Detect which cell encompasses the target text, then output its [X, Y] center coordinate. 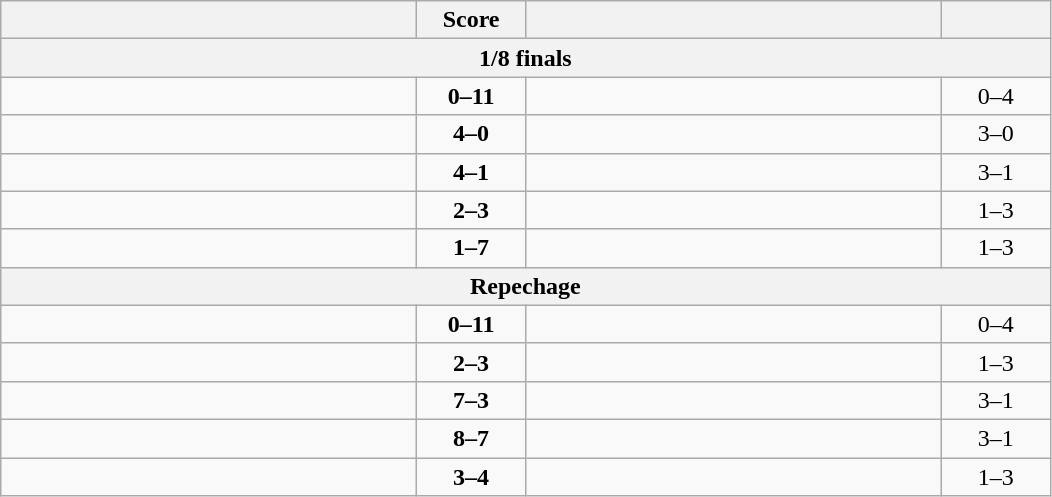
1–7 [472, 248]
3–0 [996, 134]
8–7 [472, 438]
3–4 [472, 477]
Repechage [526, 286]
4–0 [472, 134]
4–1 [472, 172]
1/8 finals [526, 58]
7–3 [472, 400]
Score [472, 20]
